For the text-containing cell, return its midpoint in [X, Y] coordinate format. 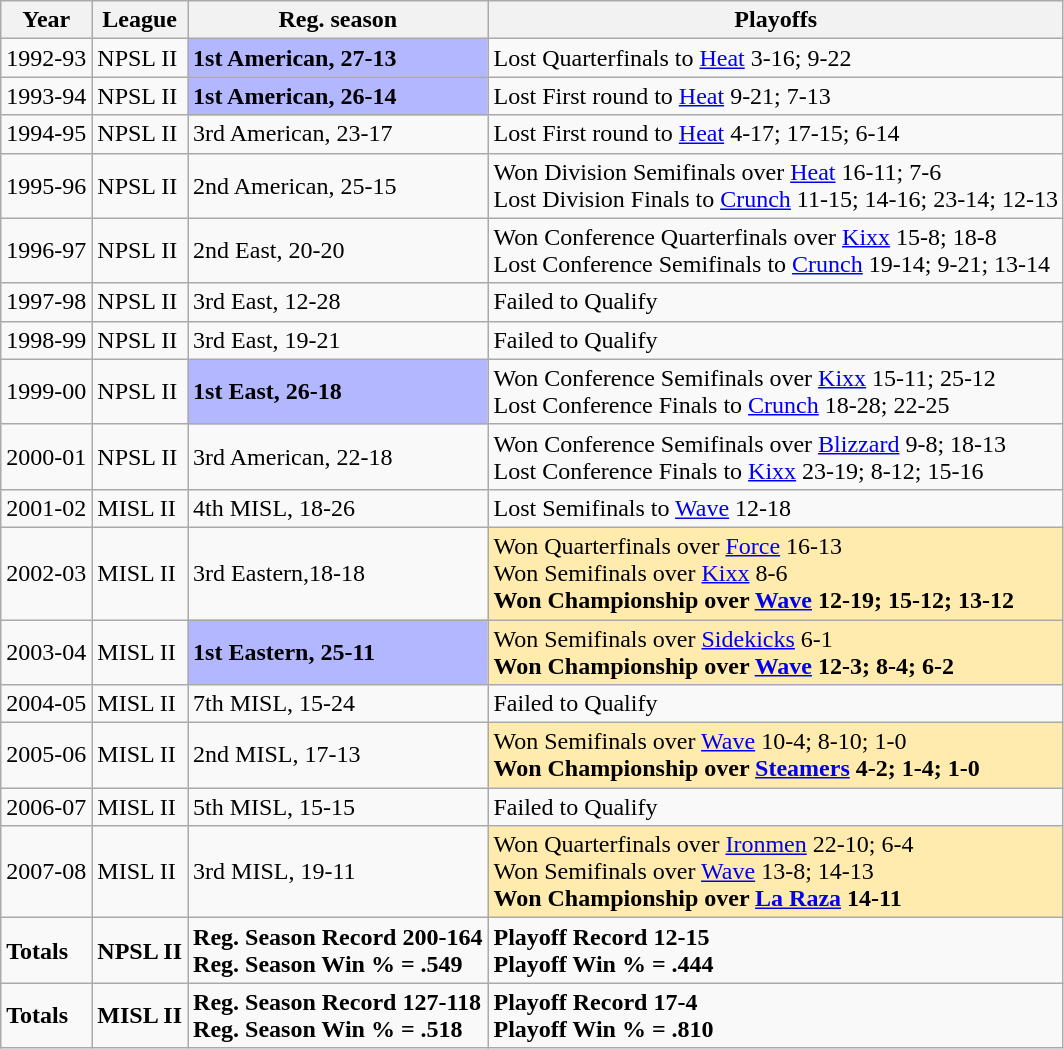
1997-98 [46, 302]
Reg. Season Record 127-118 Reg. Season Win % = .518 [338, 1016]
2006-07 [46, 807]
Lost Semifinals to Wave 12-18 [776, 508]
2005-06 [46, 756]
1999-00 [46, 392]
1992-93 [46, 58]
Lost First round to Heat 9-21; 7-13 [776, 96]
League [140, 20]
3rd American, 23-17 [338, 134]
1st East, 26-18 [338, 392]
1996-97 [46, 250]
2nd East, 20-20 [338, 250]
Won Quarterfinals over Ironmen 22-10; 6-4 Won Semifinals over Wave 13-8; 14-13 Won Championship over La Raza 14-11 [776, 872]
Won Conference Semifinals over Blizzard 9-8; 18-13 Lost Conference Finals to Kixx 23-19; 8-12; 15-16 [776, 456]
3rd Eastern,18-18 [338, 573]
Playoffs [776, 20]
Year [46, 20]
Playoff Record 12-15 Playoff Win % = .444 [776, 950]
7th MISL, 15-24 [338, 704]
Won Quarterfinals over Force 16-13 Won Semifinals over Kixx 8-6 Won Championship over Wave 12-19; 15-12; 13-12 [776, 573]
2004-05 [46, 704]
3rd American, 22-18 [338, 456]
5th MISL, 15-15 [338, 807]
1st American, 26-14 [338, 96]
Won Semifinals over Sidekicks 6-1 Won Championship over Wave 12-3; 8-4; 6-2 [776, 652]
Lost First round to Heat 4-17; 17-15; 6-14 [776, 134]
4th MISL, 18-26 [338, 508]
2nd MISL, 17-13 [338, 756]
2002-03 [46, 573]
1998-99 [46, 340]
2000-01 [46, 456]
Playoff Record 17-4 Playoff Win % = .810 [776, 1016]
3rd East, 12-28 [338, 302]
2001-02 [46, 508]
2003-04 [46, 652]
Won Conference Semifinals over Kixx 15-11; 25-12 Lost Conference Finals to Crunch 18-28; 22-25 [776, 392]
3rd East, 19-21 [338, 340]
2007-08 [46, 872]
1994-95 [46, 134]
1995-96 [46, 186]
Won Semifinals over Wave 10-4; 8-10; 1-0 Won Championship over Steamers 4-2; 1-4; 1-0 [776, 756]
Won Conference Quarterfinals over Kixx 15-8; 18-8 Lost Conference Semifinals to Crunch 19-14; 9-21; 13-14 [776, 250]
1st Eastern, 25-11 [338, 652]
1993-94 [46, 96]
1st American, 27-13 [338, 58]
Reg. season [338, 20]
3rd MISL, 19-11 [338, 872]
Reg. Season Record 200-164 Reg. Season Win % = .549 [338, 950]
Lost Quarterfinals to Heat 3-16; 9-22 [776, 58]
2nd American, 25-15 [338, 186]
Won Division Semifinals over Heat 16-11; 7-6 Lost Division Finals to Crunch 11-15; 14-16; 23-14; 12-13 [776, 186]
